Identify which cell holds the provided text, then report its (x, y) central coordinate. 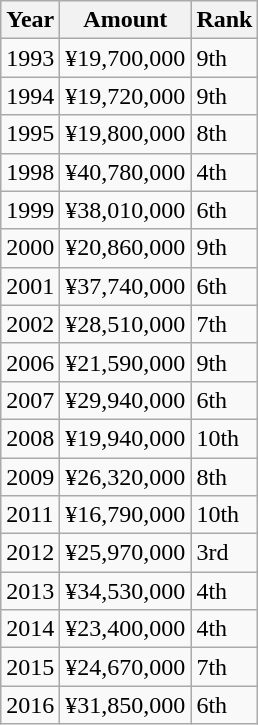
¥26,320,000 (126, 477)
2008 (30, 438)
¥29,940,000 (126, 400)
¥34,530,000 (126, 591)
3rd (224, 553)
Amount (126, 20)
¥25,970,000 (126, 553)
1995 (30, 134)
¥23,400,000 (126, 629)
¥19,800,000 (126, 134)
¥31,850,000 (126, 705)
¥16,790,000 (126, 515)
1994 (30, 96)
¥28,510,000 (126, 324)
2014 (30, 629)
2009 (30, 477)
¥37,740,000 (126, 286)
1998 (30, 172)
2007 (30, 400)
¥21,590,000 (126, 362)
¥38,010,000 (126, 210)
¥24,670,000 (126, 667)
2015 (30, 667)
Rank (224, 20)
2001 (30, 286)
2013 (30, 591)
¥19,700,000 (126, 58)
2002 (30, 324)
¥20,860,000 (126, 248)
2016 (30, 705)
¥19,940,000 (126, 438)
2000 (30, 248)
1999 (30, 210)
Year (30, 20)
2006 (30, 362)
1993 (30, 58)
2011 (30, 515)
¥40,780,000 (126, 172)
2012 (30, 553)
¥19,720,000 (126, 96)
